Identify which cell holds the provided text, then report its (X, Y) central coordinate. 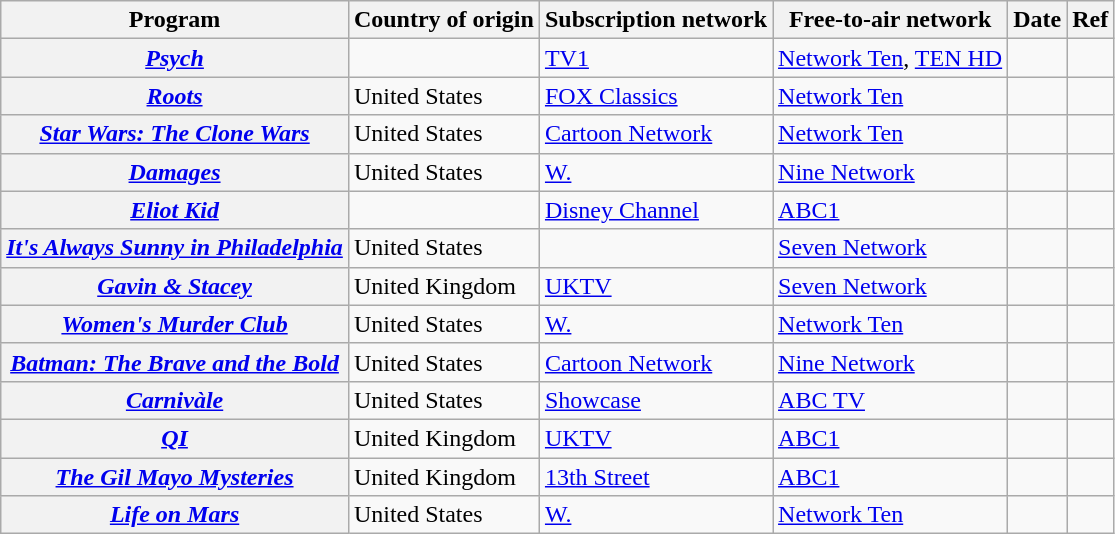
QI (175, 438)
Program (175, 20)
Subscription network (656, 20)
Free-to-air network (890, 20)
Network Ten, TEN HD (890, 58)
Roots (175, 96)
Star Wars: The Clone Wars (175, 134)
Ref (1090, 20)
Women's Murder Club (175, 324)
13th Street (656, 477)
Psych (175, 58)
Batman: The Brave and the Bold (175, 362)
ABC TV (890, 400)
Damages (175, 172)
It's Always Sunny in Philadelphia (175, 248)
Life on Mars (175, 515)
Date (1038, 20)
The Gil Mayo Mysteries (175, 477)
TV1 (656, 58)
Eliot Kid (175, 210)
FOX Classics (656, 96)
Gavin & Stacey (175, 286)
Country of origin (444, 20)
Showcase (656, 400)
Disney Channel (656, 210)
Carnivàle (175, 400)
